Determine the (x, y) coordinate at the center of the cell enclosing the given text.  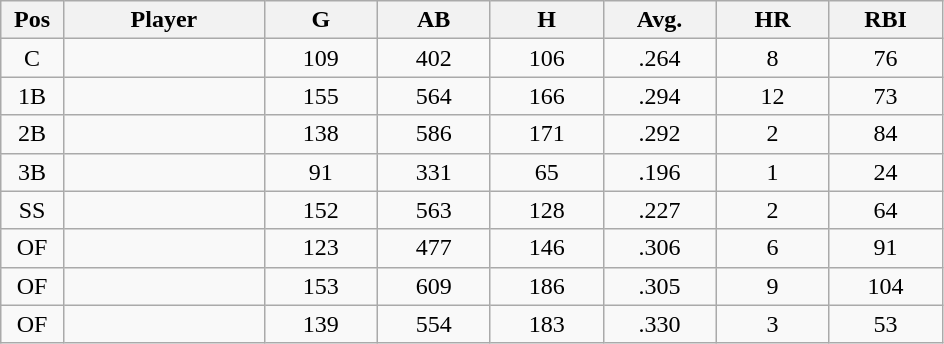
.305 (660, 286)
8 (772, 58)
152 (320, 210)
.196 (660, 172)
73 (886, 96)
106 (546, 58)
171 (546, 134)
331 (434, 172)
123 (320, 248)
.330 (660, 324)
64 (886, 210)
183 (546, 324)
563 (434, 210)
139 (320, 324)
564 (434, 96)
Avg. (660, 20)
3B (32, 172)
104 (886, 286)
554 (434, 324)
1 (772, 172)
53 (886, 324)
146 (546, 248)
AB (434, 20)
2B (32, 134)
G (320, 20)
HR (772, 20)
153 (320, 286)
402 (434, 58)
128 (546, 210)
3 (772, 324)
1B (32, 96)
586 (434, 134)
76 (886, 58)
.227 (660, 210)
65 (546, 172)
Player (164, 20)
186 (546, 286)
C (32, 58)
6 (772, 248)
155 (320, 96)
109 (320, 58)
138 (320, 134)
SS (32, 210)
.306 (660, 248)
84 (886, 134)
.292 (660, 134)
12 (772, 96)
477 (434, 248)
24 (886, 172)
.264 (660, 58)
Pos (32, 20)
RBI (886, 20)
609 (434, 286)
.294 (660, 96)
H (546, 20)
166 (546, 96)
9 (772, 286)
